Capture the cell that displays the provided text and extract its (x, y) central coordinate. 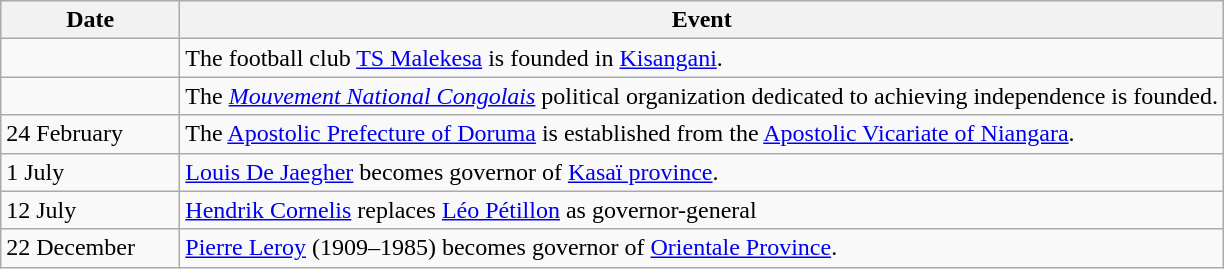
24 February (90, 134)
1 July (90, 172)
Pierre Leroy (1909–1985) becomes governor of Orientale Province. (702, 248)
Louis De Jaegher becomes governor of Kasaï province. (702, 172)
The Apostolic Prefecture of Doruma is established from the Apostolic Vicariate of Niangara. (702, 134)
12 July (90, 210)
The Mouvement National Congolais political organization dedicated to achieving independence is founded. (702, 96)
The football club TS Malekesa is founded in Kisangani. (702, 58)
Hendrik Cornelis replaces Léo Pétillon as governor-general (702, 210)
Date (90, 20)
Event (702, 20)
22 December (90, 248)
